From the cell containing the given text, extract its center point as [x, y] coordinate. 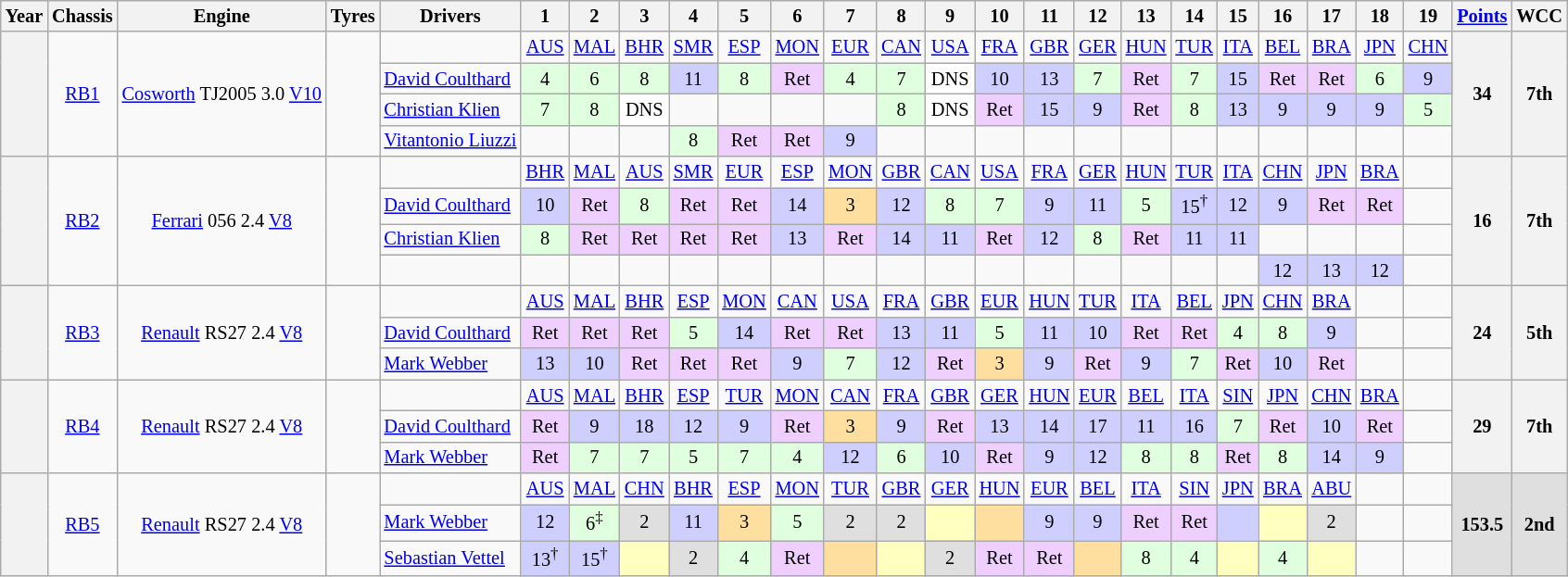
RB5 [82, 524]
153.5 [1482, 524]
Vitantonio Liuzzi [450, 141]
Tyres [353, 16]
2nd [1539, 524]
Ferrari 056 2.4 V8 [222, 221]
24 [1482, 333]
Chassis [82, 16]
Year [24, 16]
RB3 [82, 333]
ABU [1331, 488]
Cosworth TJ2005 3.0 V10 [222, 94]
Sebastian Vettel [450, 558]
6‡ [595, 522]
WCC [1539, 16]
29 [1482, 426]
1 [545, 16]
5th [1539, 333]
34 [1482, 94]
RB4 [82, 426]
Engine [222, 16]
Drivers [450, 16]
19 [1429, 16]
Points [1482, 16]
RB2 [82, 221]
13† [545, 558]
RB1 [82, 94]
